From the cell containing the given text, extract its center point as (X, Y) coordinate. 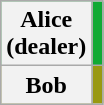
Alice(dealer) (46, 34)
Bob (46, 85)
